For the text-containing cell, return its midpoint in [x, y] coordinate format. 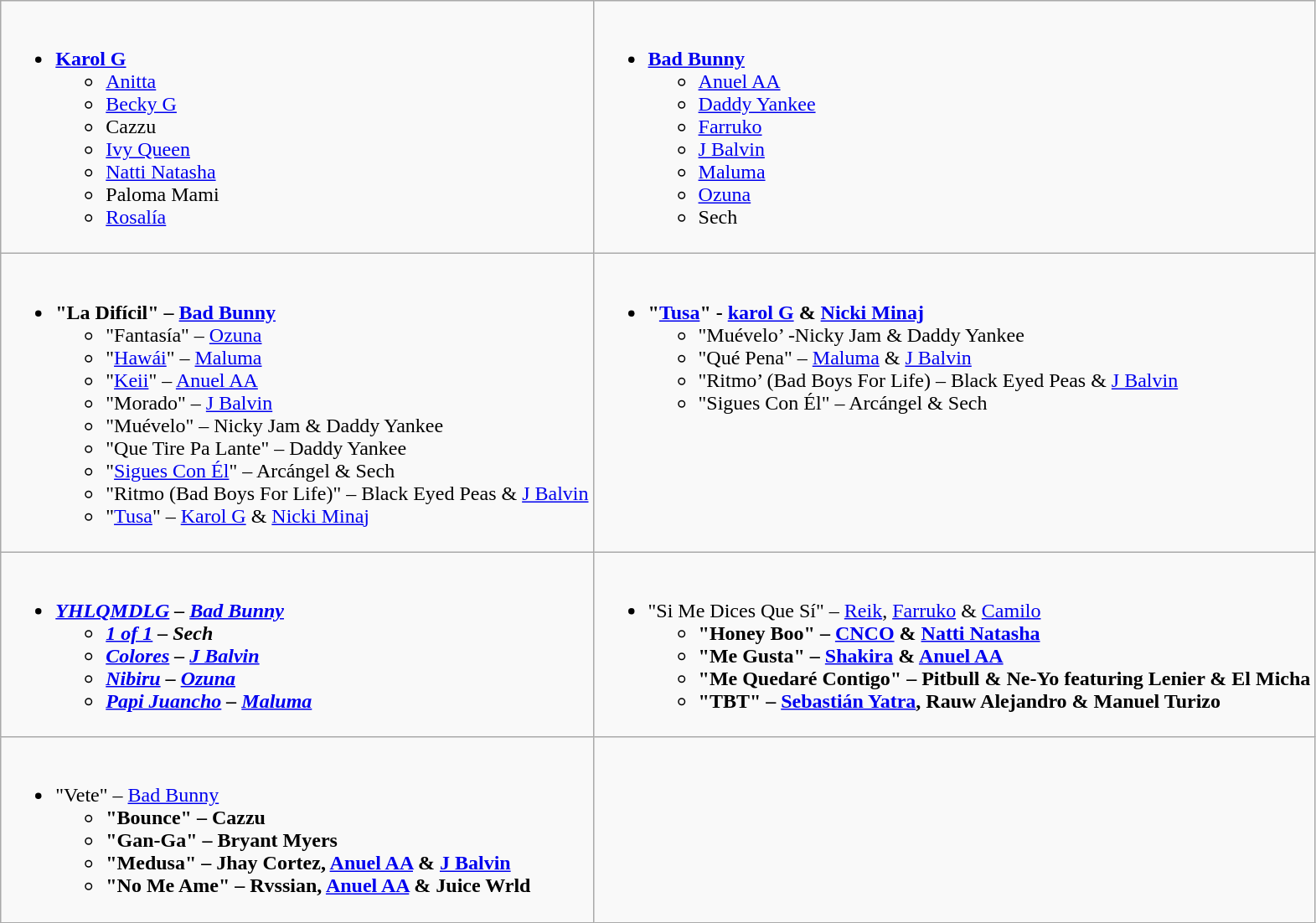
YHLQMDLG – Bad Bunny1 of 1 – SechColores – J BalvinNibiru – OzunaPapi Juancho – Maluma [297, 645]
Bad BunnyAnuel AADaddy YankeeFarrukoJ BalvinMalumaOzunaSech [954, 127]
Karol GAnittaBecky GCazzuIvy QueenNatti NatashaPaloma MamiRosalía [297, 127]
"Vete" – Bad Bunny"Bounce" – Cazzu"Gan-Ga" – Bryant Myers"Medusa" – Jhay Cortez, Anuel AA & J Balvin"No Me Ame" – Rvssian, Anuel AA & Juice Wrld [297, 829]
